From the cell containing the given text, extract its center point as (x, y) coordinate. 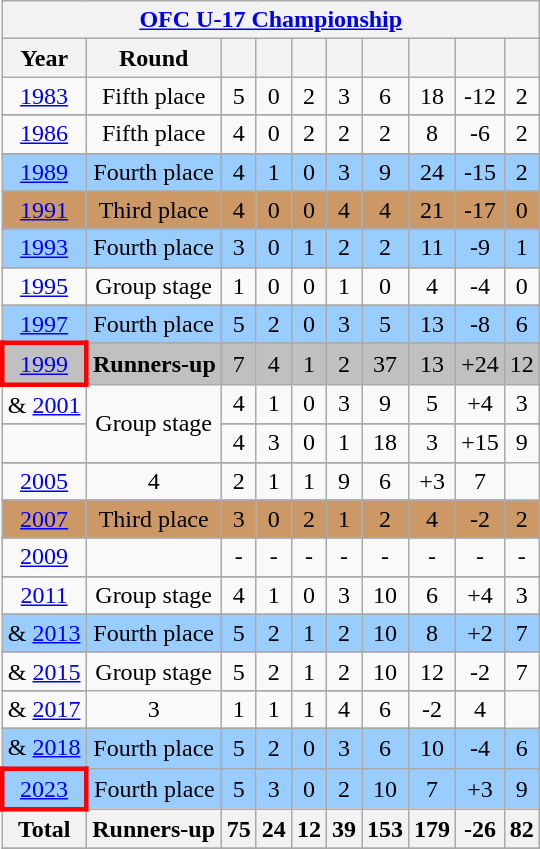
11 (432, 248)
-12 (480, 96)
2009 (44, 557)
1983 (44, 96)
2023 (44, 788)
179 (432, 829)
+15 (480, 443)
+24 (480, 364)
-6 (480, 134)
Total (44, 829)
& 2001 (44, 404)
1989 (44, 172)
153 (386, 829)
39 (344, 829)
82 (522, 829)
21 (432, 210)
-9 (480, 248)
1995 (44, 286)
1993 (44, 248)
1986 (44, 134)
& 2013 (44, 633)
2005 (44, 481)
+2 (480, 633)
2011 (44, 595)
37 (386, 364)
& 2017 (44, 709)
2007 (44, 519)
1997 (44, 324)
OFC U-17 Championship (270, 20)
75 (238, 829)
-8 (480, 324)
Year (44, 58)
Round (154, 58)
1999 (44, 364)
-15 (480, 172)
-17 (480, 210)
1991 (44, 210)
-26 (480, 829)
& 2018 (44, 748)
& 2015 (44, 671)
